Identify which cell holds the provided text, then report its [x, y] central coordinate. 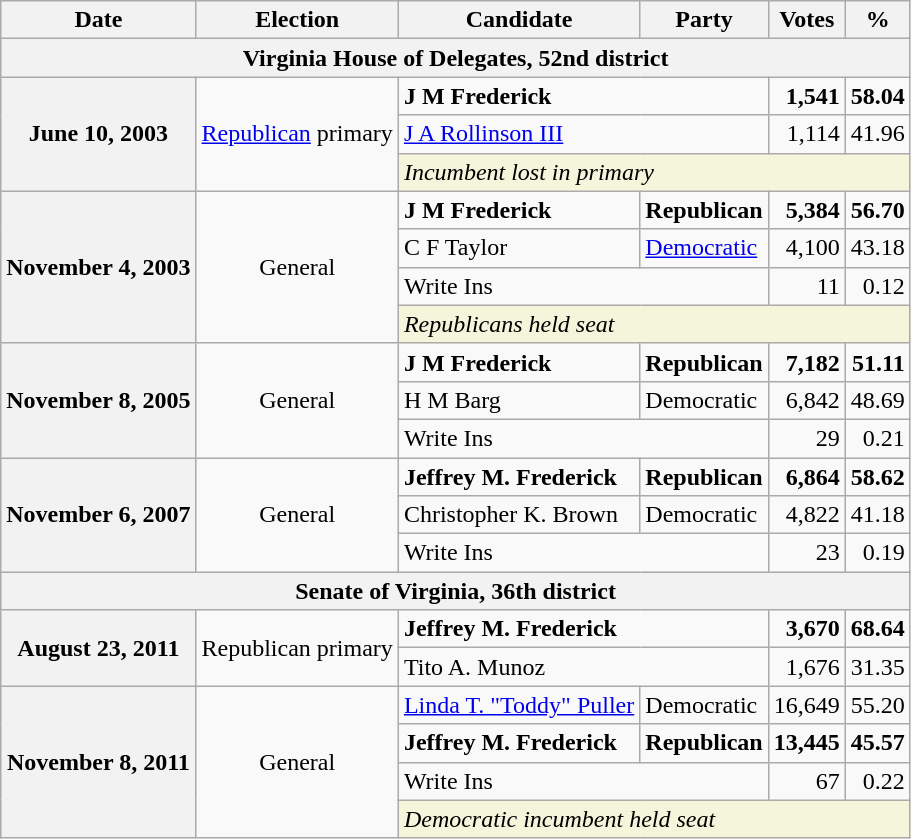
Incumbent lost in primary [654, 172]
68.64 [878, 629]
58.62 [878, 477]
H M Barg [518, 400]
11 [806, 286]
0.21 [878, 438]
6,864 [806, 477]
56.70 [878, 210]
Christopher K. Brown [518, 515]
Candidate [518, 20]
31.35 [878, 667]
November 4, 2003 [98, 267]
% [878, 20]
51.11 [878, 362]
Linda T. "Toddy" Puller [518, 705]
16,649 [806, 705]
0.22 [878, 781]
1,541 [806, 96]
13,445 [806, 743]
48.69 [878, 400]
41.96 [878, 134]
Date [98, 20]
August 23, 2011 [98, 648]
43.18 [878, 248]
November 8, 2005 [98, 400]
7,182 [806, 362]
67 [806, 781]
J A Rollinson III [583, 134]
6,842 [806, 400]
Virginia House of Delegates, 52nd district [456, 58]
Democratic incumbent held seat [654, 819]
23 [806, 553]
Party [704, 20]
55.20 [878, 705]
0.12 [878, 286]
0.19 [878, 553]
Election [297, 20]
June 10, 2003 [98, 134]
November 8, 2011 [98, 762]
4,100 [806, 248]
41.18 [878, 515]
4,822 [806, 515]
29 [806, 438]
November 6, 2007 [98, 515]
5,384 [806, 210]
1,114 [806, 134]
3,670 [806, 629]
58.04 [878, 96]
Votes [806, 20]
Republicans held seat [654, 324]
Senate of Virginia, 36th district [456, 591]
1,676 [806, 667]
Tito A. Munoz [583, 667]
45.57 [878, 743]
C F Taylor [518, 248]
